Pinpoint the cell where the given text exists, returning its (X, Y) midpoint coordinate. 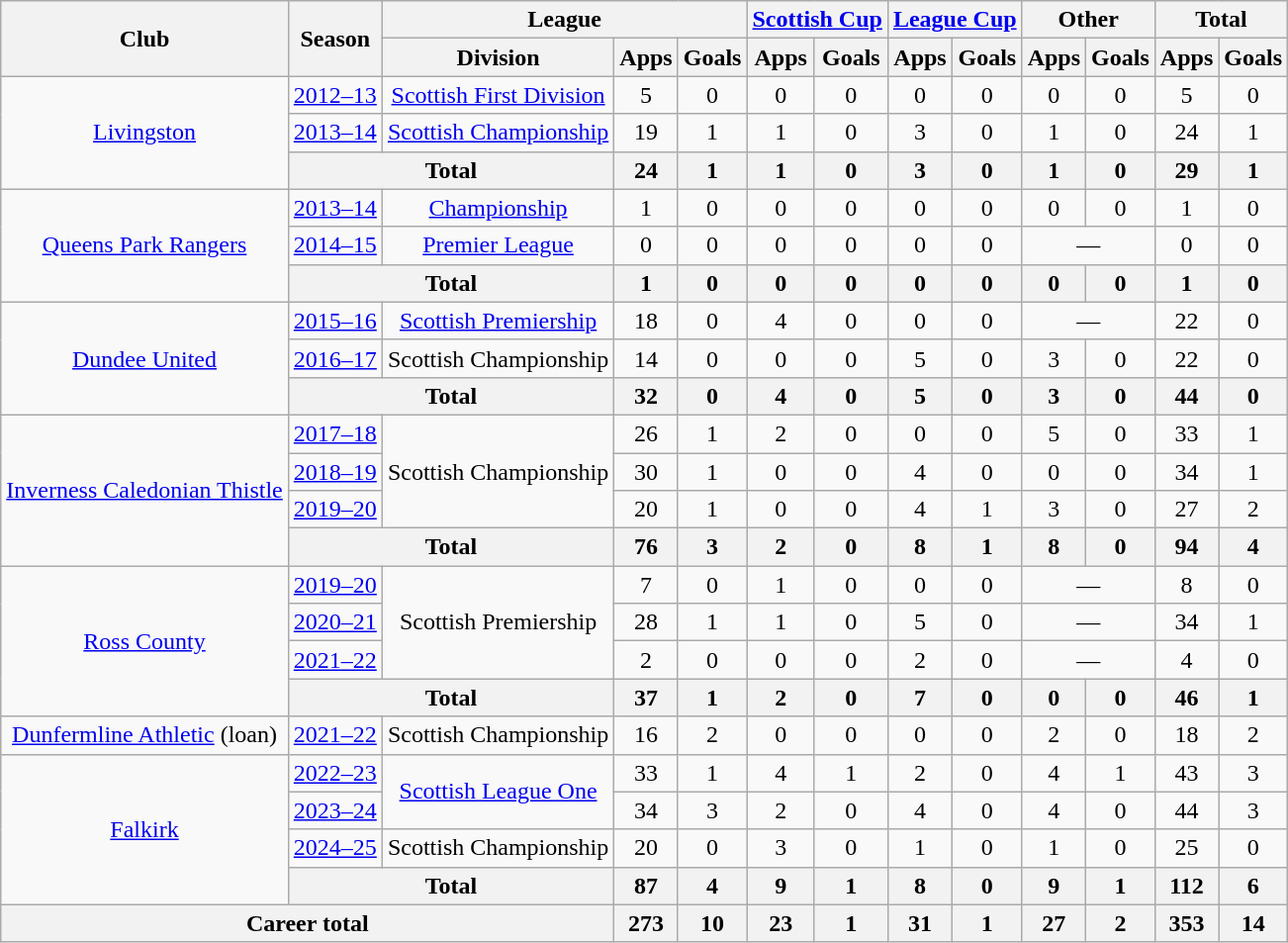
46 (1186, 698)
353 (1186, 923)
10 (712, 923)
Other (1088, 20)
Falkirk (144, 829)
32 (646, 396)
Queens Park Rangers (144, 245)
2017–18 (334, 433)
2016–17 (334, 358)
30 (646, 472)
2014–15 (334, 245)
Scottish First Division (498, 95)
87 (646, 886)
31 (920, 923)
Dunfermline Athletic (loan) (144, 735)
273 (646, 923)
Inverness Caledonian Thistle (144, 490)
Dundee United (144, 358)
19 (646, 133)
League Cup (955, 20)
Premier League (498, 245)
43 (1186, 773)
2024–25 (334, 848)
16 (646, 735)
Season (334, 39)
112 (1186, 886)
6 (1253, 886)
94 (1186, 547)
76 (646, 547)
28 (646, 622)
2018–19 (334, 472)
Career total (308, 923)
Scottish Cup (817, 20)
Club (144, 39)
Championship (498, 208)
37 (646, 698)
25 (1186, 848)
2022–23 (334, 773)
2023–24 (334, 810)
2015–16 (334, 321)
Division (498, 57)
League (564, 20)
Livingston (144, 133)
Scottish League One (498, 792)
26 (646, 433)
2012–13 (334, 95)
2020–21 (334, 622)
23 (781, 923)
29 (1186, 170)
Ross County (144, 641)
